Return [X, Y] of the center of cell containing provided text 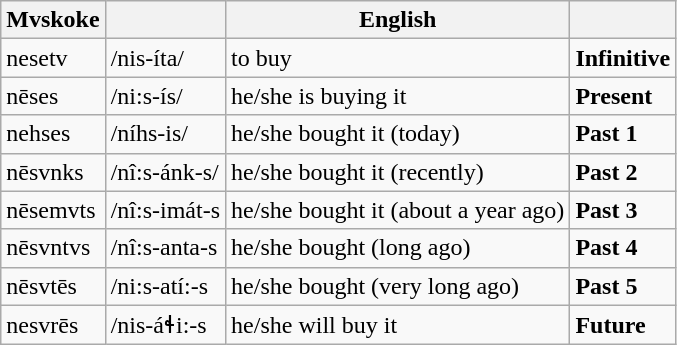
nesetv [53, 58]
/nis-áɬi:-s [165, 325]
Past 5 [623, 286]
Past 2 [623, 172]
Future [623, 325]
/ni:s-ís/ [165, 96]
he/she bought it (today) [398, 134]
Mvskoke [53, 20]
/nî:s-ánk-s/ [165, 172]
nēses [53, 96]
he/she bought it (recently) [398, 172]
nesvrēs [53, 325]
/nî:s-anta-s [165, 248]
Past 3 [623, 210]
he/she bought (long ago) [398, 248]
Present [623, 96]
he/she will buy it [398, 325]
nēsemvts [53, 210]
he/she bought it (about a year ago) [398, 210]
/ni:s-atí:-s [165, 286]
nēsvntvs [53, 248]
/nî:s-imát-s [165, 210]
/níhs-is/ [165, 134]
he/she is buying it [398, 96]
to buy [398, 58]
English [398, 20]
Past 1 [623, 134]
nehses [53, 134]
nēsvnks [53, 172]
Infinitive [623, 58]
he/she bought (very long ago) [398, 286]
Past 4 [623, 248]
/nis-íta/ [165, 58]
nēsvtēs [53, 286]
